Scan for the cell matching the given text and deliver its [x, y] coordinate at center. 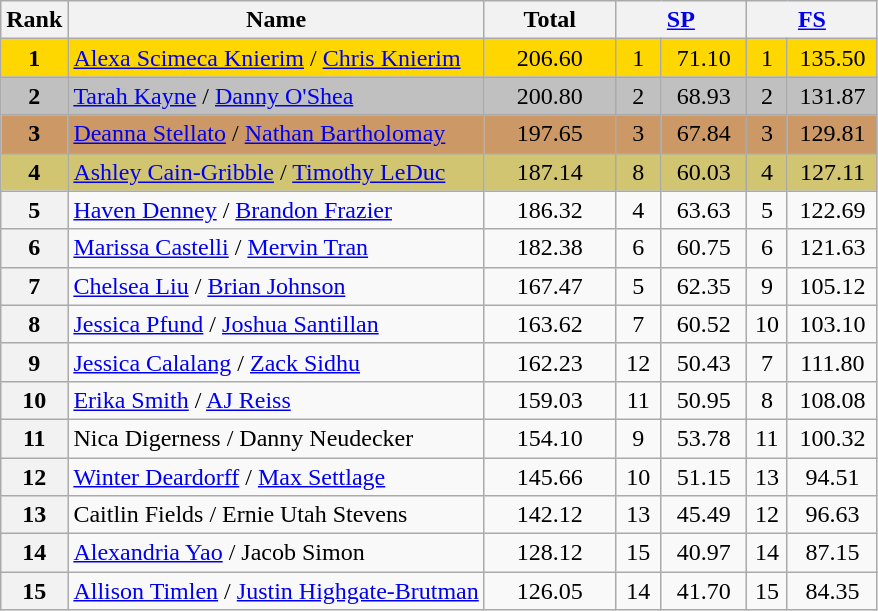
51.15 [704, 477]
84.35 [832, 591]
Tarah Kayne / Danny O'Shea [276, 96]
60.75 [704, 248]
187.14 [550, 172]
62.35 [704, 286]
68.93 [704, 96]
108.08 [832, 400]
111.80 [832, 362]
FS [812, 20]
SP [680, 20]
128.12 [550, 553]
71.10 [704, 58]
Rank [34, 20]
200.80 [550, 96]
Caitlin Fields / Ernie Utah Stevens [276, 515]
96.63 [832, 515]
131.87 [832, 96]
206.60 [550, 58]
Deanna Stellato / Nathan Bartholomay [276, 134]
100.32 [832, 438]
50.95 [704, 400]
Winter Deardorff / Max Settlage [276, 477]
162.23 [550, 362]
Chelsea Liu / Brian Johnson [276, 286]
167.47 [550, 286]
129.81 [832, 134]
103.10 [832, 324]
186.32 [550, 210]
197.65 [550, 134]
Marissa Castelli / Mervin Tran [276, 248]
67.84 [704, 134]
41.70 [704, 591]
159.03 [550, 400]
63.63 [704, 210]
Total [550, 20]
Erika Smith / AJ Reiss [276, 400]
94.51 [832, 477]
163.62 [550, 324]
Haven Denney / Brandon Frazier [276, 210]
Nica Digerness / Danny Neudecker [276, 438]
60.52 [704, 324]
145.66 [550, 477]
182.38 [550, 248]
Ashley Cain-Gribble / Timothy LeDuc [276, 172]
Jessica Calalang / Zack Sidhu [276, 362]
Jessica Pfund / Joshua Santillan [276, 324]
142.12 [550, 515]
121.63 [832, 248]
135.50 [832, 58]
126.05 [550, 591]
105.12 [832, 286]
50.43 [704, 362]
Allison Timlen / Justin Highgate-Brutman [276, 591]
53.78 [704, 438]
Alexandria Yao / Jacob Simon [276, 553]
122.69 [832, 210]
Alexa Scimeca Knierim / Chris Knierim [276, 58]
45.49 [704, 515]
127.11 [832, 172]
40.97 [704, 553]
60.03 [704, 172]
87.15 [832, 553]
154.10 [550, 438]
Name [276, 20]
